Identify which cell holds the provided text, then report its (X, Y) central coordinate. 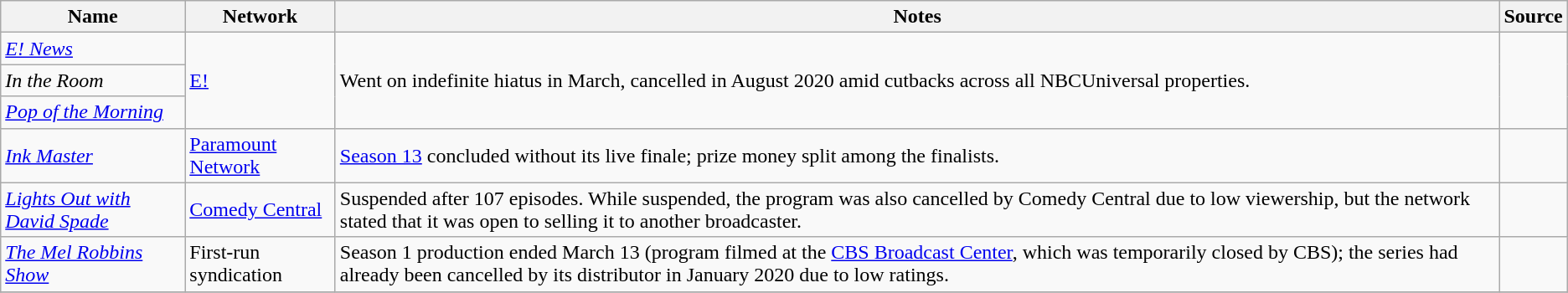
Season 13 concluded without its live finale; prize money split among the finalists. (917, 156)
E! News (93, 49)
Pop of the Morning (93, 112)
Lights Out with David Spade (93, 209)
Paramount Network (260, 156)
Notes (917, 17)
Source (1533, 17)
The Mel Robbins Show (93, 265)
In the Room (93, 80)
First-run syndication (260, 265)
Went on indefinite hiatus in March, cancelled in August 2020 amid cutbacks across all NBCUniversal properties. (917, 80)
Name (93, 17)
Comedy Central (260, 209)
E! (260, 80)
Ink Master (93, 156)
Network (260, 17)
